For the text-containing cell, return its midpoint in [x, y] coordinate format. 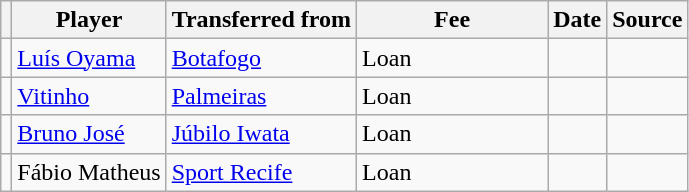
Botafogo [261, 58]
Transferred from [261, 20]
Fábio Matheus [89, 172]
Palmeiras [261, 96]
Sport Recife [261, 172]
Source [648, 20]
Date [578, 20]
Bruno José [89, 134]
Júbilo Iwata [261, 134]
Luís Oyama [89, 58]
Vitinho [89, 96]
Fee [452, 20]
Player [89, 20]
